Identify which cell holds the provided text, then report its [X, Y] central coordinate. 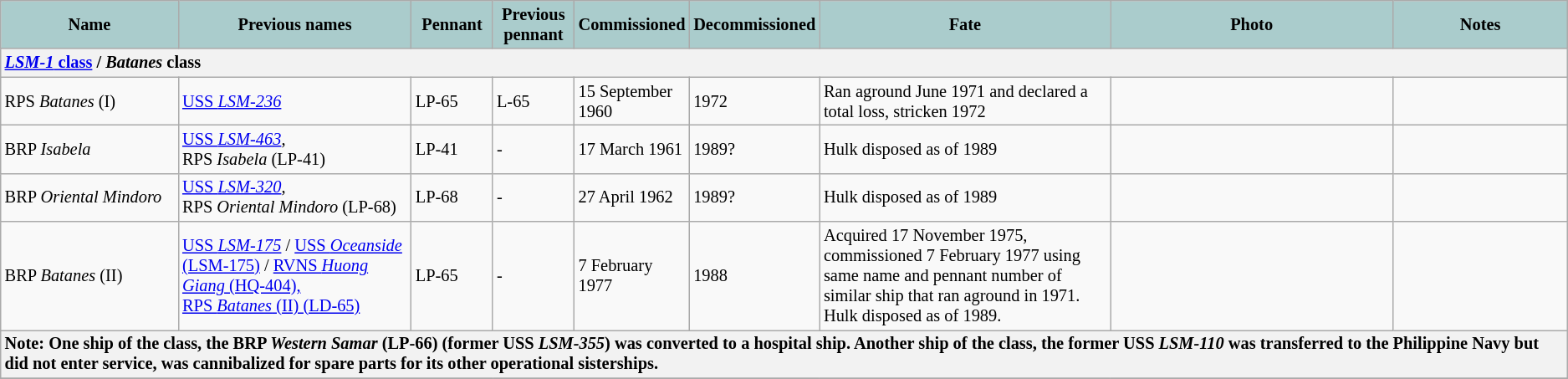
USS LSM-463,RPS Isabela (LP-41) [294, 149]
USS LSM-175 / USS Oceanside (LSM-175) / RVNS Huong Giang (HQ-404),RPS Batanes (II) (LD-65) [294, 276]
LP-41 [452, 149]
USS LSM-236 [294, 101]
BRP Batanes (II) [89, 276]
Notes [1480, 24]
Name [89, 24]
Ran aground June 1971 and declared a total loss, stricken 1972 [965, 101]
LP-68 [452, 197]
RPS Batanes (I) [89, 101]
Photo [1252, 24]
Previous names [294, 24]
L-65 [534, 101]
1988 [754, 276]
LSM-1 class / Batanes class [784, 63]
7 February 1977 [632, 276]
USS LSM-320,RPS Oriental Mindoro (LP-68) [294, 197]
BRP Isabela [89, 149]
17 March 1961 [632, 149]
27 April 1962 [632, 197]
1972 [754, 101]
15 September 1960 [632, 101]
Previous pennant [534, 24]
Pennant [452, 24]
Commissioned [632, 24]
Decommissioned [754, 24]
Fate [965, 24]
BRP Oriental Mindoro [89, 197]
